Return [x, y] of the center of cell containing provided text 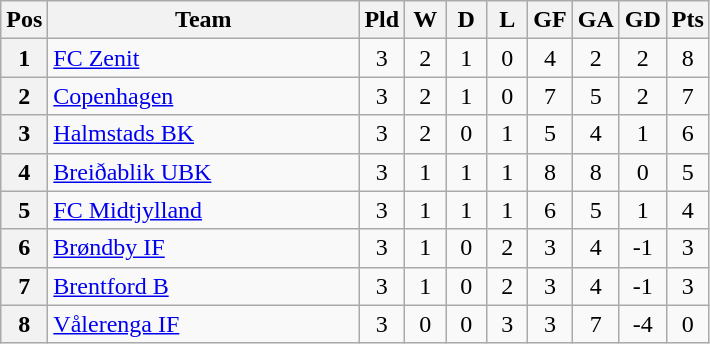
Halmstads BK [204, 134]
FC Zenit [204, 58]
D [466, 20]
Team [204, 20]
Copenhagen [204, 96]
Pts [688, 20]
FC Midtjylland [204, 210]
GF [550, 20]
W [426, 20]
Pld [382, 20]
L [508, 20]
Breiðablik UBK [204, 172]
Vålerenga IF [204, 324]
-4 [642, 324]
Brøndby IF [204, 248]
Pos [24, 20]
Brentford B [204, 286]
GA [596, 20]
GD [642, 20]
